Pinpoint the cell where the given text exists, returning its [X, Y] midpoint coordinate. 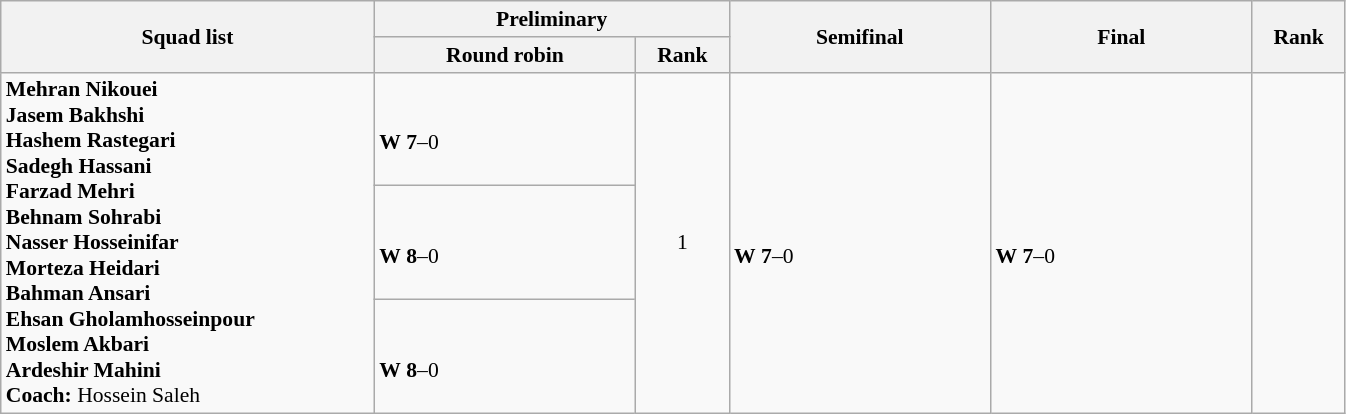
Round robin [504, 55]
Final [1120, 36]
Squad list [188, 36]
Preliminary [552, 19]
Semifinal [860, 36]
1 [682, 243]
